Pinpoint the cell where the given text exists, returning its [x, y] midpoint coordinate. 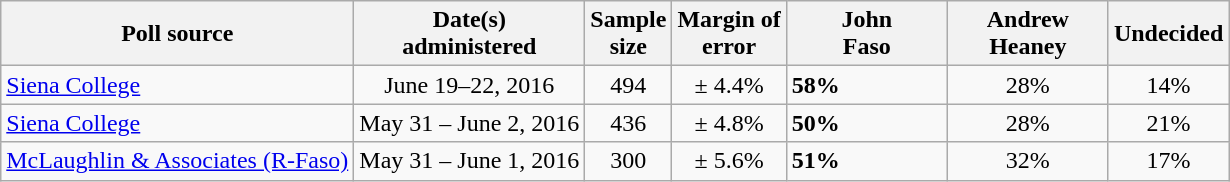
494 [628, 85]
21% [1168, 123]
Margin oferror [729, 34]
± 4.8% [729, 123]
17% [1168, 161]
± 4.4% [729, 85]
± 5.6% [729, 161]
Undecided [1168, 34]
Poll source [178, 34]
JohnFaso [866, 34]
300 [628, 161]
McLaughlin & Associates (R-Faso) [178, 161]
May 31 – June 1, 2016 [470, 161]
32% [1028, 161]
AndrewHeaney [1028, 34]
June 19–22, 2016 [470, 85]
14% [1168, 85]
436 [628, 123]
Samplesize [628, 34]
Date(s)administered [470, 34]
58% [866, 85]
50% [866, 123]
May 31 – June 2, 2016 [470, 123]
51% [866, 161]
